For the text-containing cell, return its midpoint in [x, y] coordinate format. 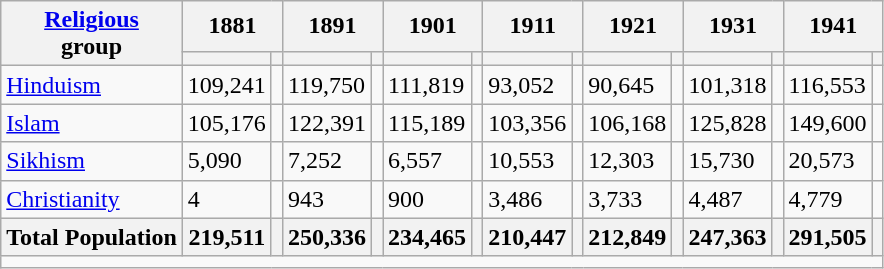
Christianity [92, 199]
1881 [232, 26]
3,486 [528, 199]
12,303 [628, 161]
900 [428, 199]
250,336 [326, 237]
10,553 [528, 161]
4 [226, 199]
291,505 [828, 237]
Islam [92, 123]
1891 [332, 26]
247,363 [728, 237]
1931 [733, 26]
106,168 [628, 123]
5,090 [226, 161]
125,828 [728, 123]
109,241 [226, 85]
1901 [433, 26]
6,557 [428, 161]
149,600 [828, 123]
90,645 [628, 85]
Sikhism [92, 161]
Total Population [92, 237]
101,318 [728, 85]
212,849 [628, 237]
4,779 [828, 199]
103,356 [528, 123]
7,252 [326, 161]
111,819 [428, 85]
Religiousgroup [92, 34]
3,733 [628, 199]
122,391 [326, 123]
1921 [633, 26]
234,465 [428, 237]
15,730 [728, 161]
1911 [533, 26]
943 [326, 199]
105,176 [226, 123]
93,052 [528, 85]
116,553 [828, 85]
210,447 [528, 237]
115,189 [428, 123]
20,573 [828, 161]
4,487 [728, 199]
219,511 [226, 237]
1941 [833, 26]
Hinduism [92, 85]
119,750 [326, 85]
